From the cell containing the given text, extract its center point as (x, y) coordinate. 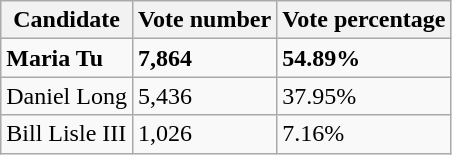
Vote percentage (364, 20)
Candidate (67, 20)
1,026 (204, 134)
7.16% (364, 134)
5,436 (204, 96)
54.89% (364, 58)
37.95% (364, 96)
Maria Tu (67, 58)
7,864 (204, 58)
Vote number (204, 20)
Daniel Long (67, 96)
Bill Lisle III (67, 134)
